Capture the cell that displays the provided text and extract its [x, y] central coordinate. 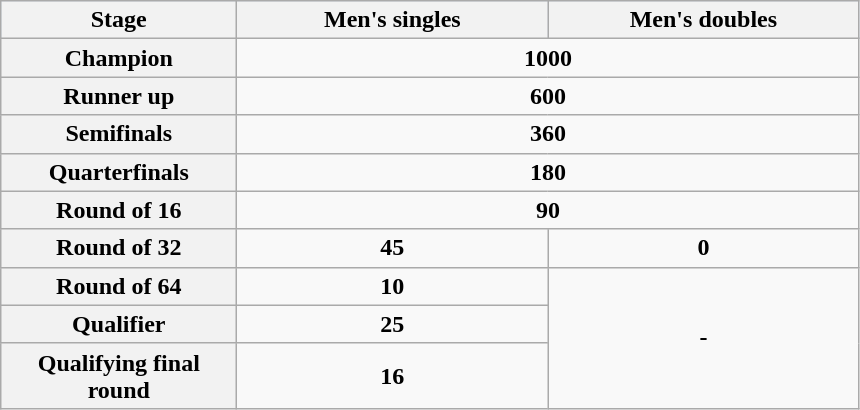
Men's doubles [704, 20]
360 [548, 134]
Round of 16 [119, 210]
16 [392, 376]
Round of 32 [119, 248]
1000 [548, 58]
10 [392, 286]
Stage [119, 20]
Quarterfinals [119, 172]
Men's singles [392, 20]
Semifinals [119, 134]
Round of 64 [119, 286]
Qualifier [119, 324]
45 [392, 248]
600 [548, 96]
Champion [119, 58]
- [704, 338]
25 [392, 324]
90 [548, 210]
Qualifying final round [119, 376]
180 [548, 172]
0 [704, 248]
Runner up [119, 96]
